For the text-containing cell, return its midpoint in (x, y) coordinate format. 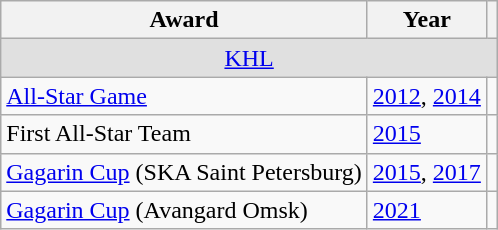
2015 (426, 134)
2015, 2017 (426, 172)
Gagarin Cup (SKA Saint Petersburg) (184, 172)
Year (426, 20)
Award (184, 20)
2021 (426, 210)
First All-Star Team (184, 134)
KHL (250, 58)
All-Star Game (184, 96)
2012, 2014 (426, 96)
Gagarin Cup (Avangard Omsk) (184, 210)
